Return [x, y] of the center of cell containing provided text 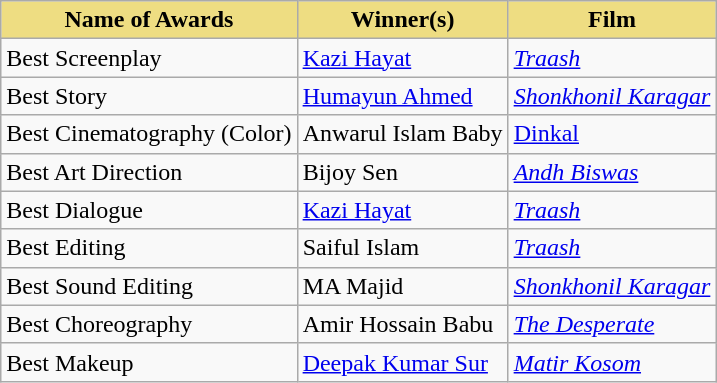
Film [612, 20]
Humayun Ahmed [402, 96]
Best Makeup [149, 362]
Anwarul Islam Baby [402, 134]
Best Story [149, 96]
Best Sound Editing [149, 286]
The Desperate [612, 324]
Best Cinematography (Color) [149, 134]
Saiful Islam [402, 248]
MA Majid [402, 286]
Best Screenplay [149, 58]
Matir Kosom [612, 362]
Andh Biswas [612, 172]
Winner(s) [402, 20]
Best Editing [149, 248]
Amir Hossain Babu [402, 324]
Bijoy Sen [402, 172]
Best Art Direction [149, 172]
Best Dialogue [149, 210]
Deepak Kumar Sur [402, 362]
Best Choreography [149, 324]
Name of Awards [149, 20]
Dinkal [612, 134]
